Return the (X, Y) coordinate for the center point of the cell that contains the specified text.  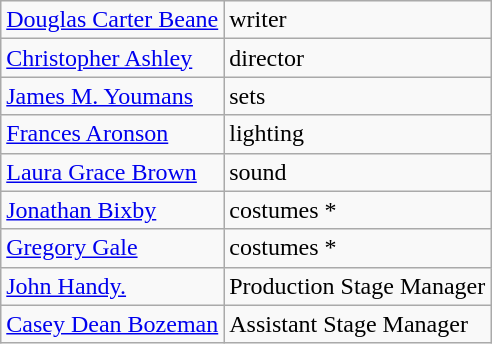
Jonathan Bixby (112, 210)
sound (358, 172)
Casey Dean Bozeman (112, 324)
director (358, 58)
Laura Grace Brown (112, 172)
John Handy. (112, 286)
Frances Aronson (112, 134)
Gregory Gale (112, 248)
Production Stage Manager (358, 286)
lighting (358, 134)
Christopher Ashley (112, 58)
sets (358, 96)
Douglas Carter Beane (112, 20)
Assistant Stage Manager (358, 324)
James M. Youmans (112, 96)
writer (358, 20)
